Output the [X, Y] coordinate of the center of the cell containing the given text.  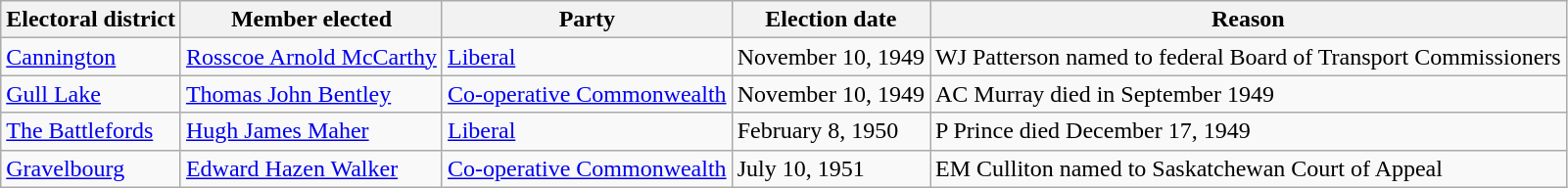
February 8, 1950 [831, 131]
Rosscoe Arnold McCarthy [311, 57]
Thomas John Bentley [311, 94]
Member elected [311, 20]
EM Culliton named to Saskatchewan Court of Appeal [1249, 168]
July 10, 1951 [831, 168]
Edward Hazen Walker [311, 168]
AC Murray died in September 1949 [1249, 94]
Party [587, 20]
Gull Lake [91, 94]
Reason [1249, 20]
P Prince died December 17, 1949 [1249, 131]
Hugh James Maher [311, 131]
Election date [831, 20]
Electoral district [91, 20]
Gravelbourg [91, 168]
WJ Patterson named to federal Board of Transport Commissioners [1249, 57]
Cannington [91, 57]
The Battlefords [91, 131]
